Return (x, y) of the center of cell containing provided text 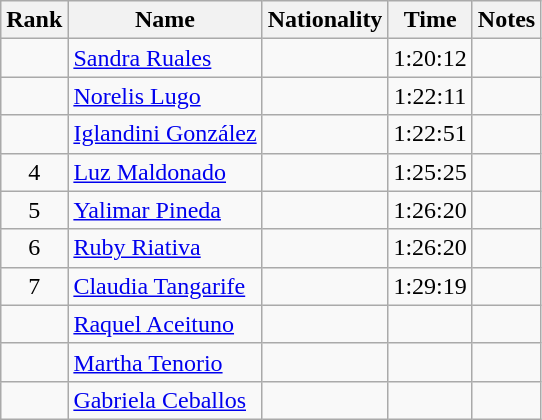
1:22:51 (430, 134)
Notes (506, 20)
1:22:11 (430, 96)
Yalimar Pineda (165, 210)
Sandra Ruales (165, 58)
6 (34, 248)
Nationality (325, 20)
Rank (34, 20)
1:29:19 (430, 286)
7 (34, 286)
Name (165, 20)
Iglandini González (165, 134)
Ruby Riativa (165, 248)
4 (34, 172)
Raquel Aceituno (165, 324)
Norelis Lugo (165, 96)
1:25:25 (430, 172)
Gabriela Ceballos (165, 400)
Martha Tenorio (165, 362)
Time (430, 20)
1:20:12 (430, 58)
5 (34, 210)
Claudia Tangarife (165, 286)
Luz Maldonado (165, 172)
